Detect which cell encompasses the target text, then output its [x, y] center coordinate. 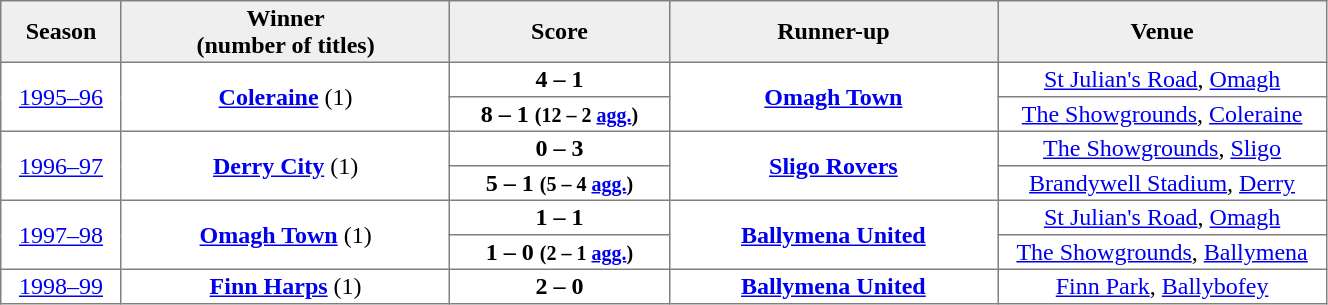
Omagh Town (1) [286, 234]
2 – 0 [560, 286]
1 – 1 [560, 217]
5 – 1 (5 – 4 agg.) [560, 183]
Venue [1162, 32]
The Showgrounds, Ballymena [1162, 252]
Score [560, 32]
Brandywell Stadium, Derry [1162, 183]
The Showgrounds, Sligo [1162, 148]
1995–96 [62, 96]
Coleraine (1) [286, 96]
Runner-up [834, 32]
8 – 1 (12 – 2 agg.) [560, 114]
Derry City (1) [286, 166]
Season [62, 32]
The Showgrounds, Coleraine [1162, 114]
1997–98 [62, 234]
1996–97 [62, 166]
Sligo Rovers [834, 166]
Omagh Town [834, 96]
4 – 1 [560, 79]
1 – 0 (2 – 1 agg.) [560, 252]
1998–99 [62, 286]
0 – 3 [560, 148]
Finn Harps (1) [286, 286]
Winner(number of titles) [286, 32]
Finn Park, Ballybofey [1162, 286]
